Identify which cell holds the provided text, then report its [x, y] central coordinate. 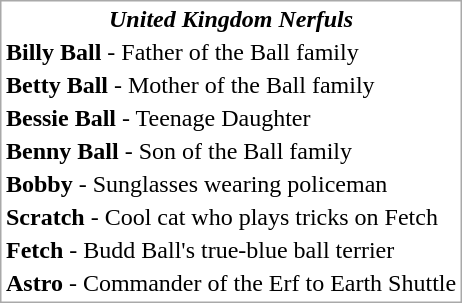
Billy Ball - Father of the Ball family [230, 53]
Astro - Commander of the Erf to Earth Shuttle [230, 283]
Betty Ball - Mother of the Ball family [230, 85]
Fetch - Budd Ball's true-blue ball terrier [230, 251]
United Kingdom Nerfuls [230, 19]
Scratch - Cool cat who plays tricks on Fetch [230, 217]
Bessie Ball - Teenage Daughter [230, 119]
Bobby - Sunglasses wearing policeman [230, 185]
Benny Ball - Son of the Ball family [230, 151]
